Capture the cell that displays the provided text and extract its [X, Y] central coordinate. 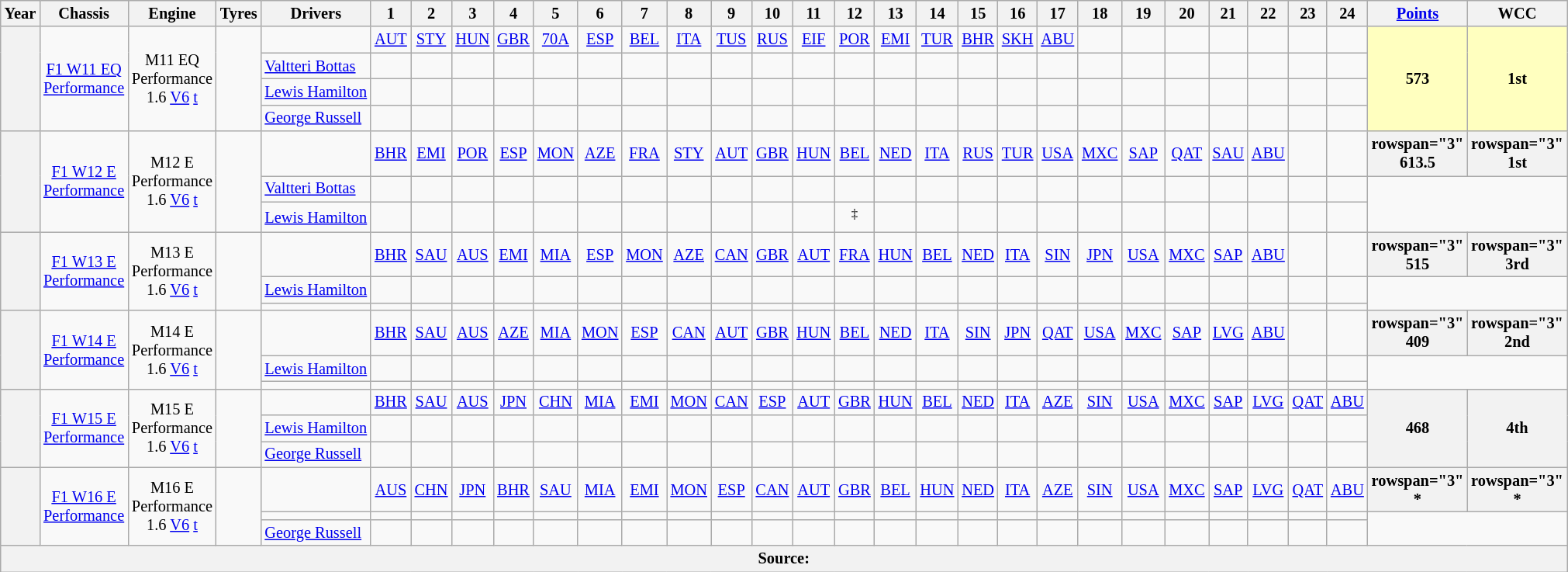
2 [431, 13]
14 [938, 13]
16 [1017, 13]
17 [1058, 13]
4th [1517, 428]
23 [1307, 13]
10 [772, 13]
1 [391, 13]
TUS [732, 40]
21 [1228, 13]
8 [689, 13]
WCC [1517, 13]
6 [600, 13]
Points [1418, 13]
rowspan="3" 3rd [1517, 255]
24 [1348, 13]
20 [1186, 13]
rowspan="3" 515 [1418, 255]
M14 E Performance 1.6 V6 t [172, 349]
SKH [1017, 40]
Engine [172, 13]
M16 E Performance 1.6 V6 t [172, 506]
15 [978, 13]
rowspan="3" 2nd [1517, 333]
18 [1100, 13]
F1 W14 E Performance [84, 349]
Chassis [84, 13]
M15 E Performance 1.6 V6 t [172, 428]
rowspan="3" 409 [1418, 333]
22 [1269, 13]
573 [1418, 79]
F1 W12 E Performance [84, 182]
rowspan="3" 1st [1517, 154]
4 [513, 13]
F1 W16 E Performance [84, 506]
M12 E Performance 1.6 V6 t [172, 182]
13 [896, 13]
Year [20, 13]
468 [1418, 428]
EIF [813, 40]
M11 EQ Performance 1.6 V6 t [172, 79]
1st [1517, 79]
11 [813, 13]
F1 W15 E Performance [84, 428]
7 [644, 13]
Drivers [316, 13]
‡ [855, 217]
19 [1143, 13]
Source: [784, 559]
F1 W13 E Performance [84, 272]
3 [472, 13]
Tyres [239, 13]
M13 E Performance 1.6 V6 t [172, 272]
F1 W11 EQ Performance [84, 79]
9 [732, 13]
12 [855, 13]
rowspan="3" 613.5 [1418, 154]
70A [555, 40]
5 [555, 13]
